Pinpoint the cell where the given text exists, returning its (x, y) midpoint coordinate. 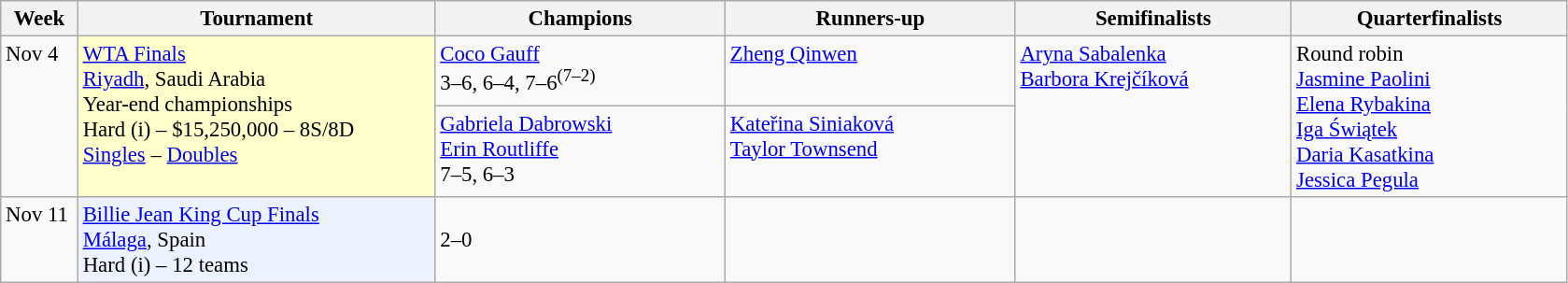
Quarterfinalists (1430, 19)
Billie Jean King Cup Finals Málaga, Spain Hard (i) – 12 teams (256, 240)
WTA Finals Riyadh, Saudi Arabia Year-end championships Hard (i) – $15,250,000 – 8S/8D Singles – Doubles (256, 118)
Gabriela Dabrowski Erin Routliffe 7–5, 6–3 (581, 151)
Round robin Jasmine Paolini Elena Rybakina Iga Świątek Daria Kasatkina Jessica Pegula (1430, 118)
Tournament (256, 19)
Week (39, 19)
Semifinalists (1153, 19)
Coco Gauff 3–6, 6–4, 7–6(7–2) (581, 71)
Runners-up (870, 19)
Nov 11 (39, 240)
Kateřina Siniaková Taylor Townsend (870, 151)
Champions (581, 19)
Zheng Qinwen (870, 71)
Aryna Sabalenka Barbora Krejčíková (1153, 118)
2–0 (581, 240)
Nov 4 (39, 118)
